Provide the [x, y] coordinate of the cell's center where the given text is located.  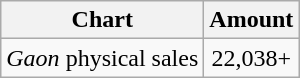
22,038+ [252, 58]
Gaon physical sales [102, 58]
Amount [252, 20]
Chart [102, 20]
